From the cell containing the given text, extract its center point as (x, y) coordinate. 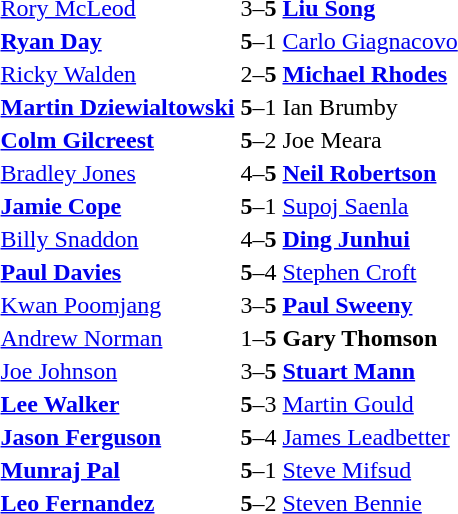
2–5 (258, 74)
1–5 (258, 338)
5–3 (258, 404)
5–2 (258, 140)
